Pinpoint the cell where the given text exists, returning its [X, Y] midpoint coordinate. 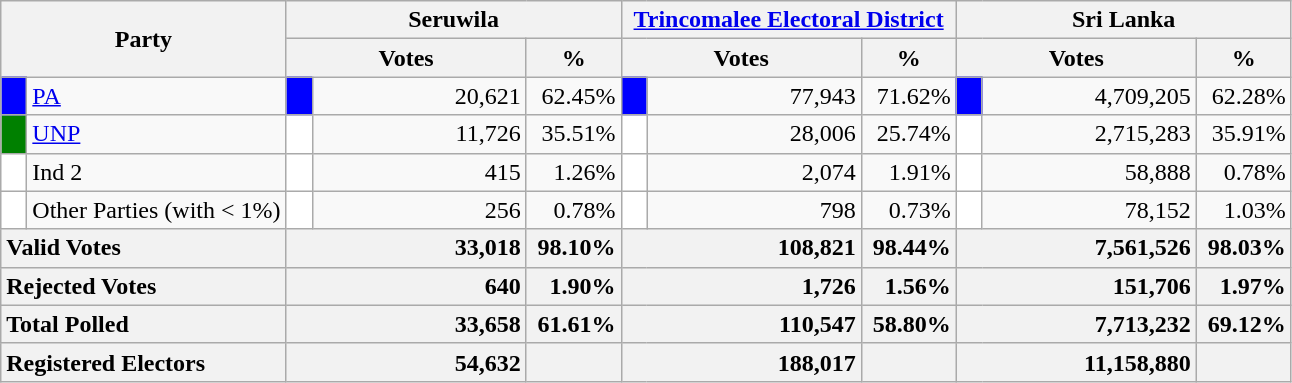
2,074 [754, 172]
7,713,232 [1076, 324]
1.26% [574, 172]
108,821 [741, 248]
Seruwila [454, 20]
151,706 [1076, 286]
110,547 [741, 324]
98.10% [574, 248]
1.56% [908, 286]
1,726 [741, 286]
71.62% [908, 96]
1.91% [908, 172]
33,658 [406, 324]
28,006 [754, 134]
98.03% [1244, 248]
58,888 [1089, 172]
25.74% [908, 134]
35.51% [574, 134]
1.03% [1244, 210]
Party [144, 39]
188,017 [741, 362]
2,715,283 [1089, 134]
Registered Electors [144, 362]
1.90% [574, 286]
35.91% [1244, 134]
1.97% [1244, 286]
Other Parties (with < 1%) [156, 210]
0.73% [908, 210]
61.61% [574, 324]
11,726 [419, 134]
62.45% [574, 96]
Valid Votes [144, 248]
62.28% [1244, 96]
415 [419, 172]
78,152 [1089, 210]
4,709,205 [1089, 96]
256 [419, 210]
54,632 [406, 362]
Sri Lanka [1124, 20]
Rejected Votes [144, 286]
69.12% [1244, 324]
77,943 [754, 96]
20,621 [419, 96]
33,018 [406, 248]
58.80% [908, 324]
798 [754, 210]
98.44% [908, 248]
PA [156, 96]
Trincomalee Electoral District [788, 20]
UNP [156, 134]
7,561,526 [1076, 248]
640 [406, 286]
Total Polled [144, 324]
Ind 2 [156, 172]
11,158,880 [1076, 362]
